Determine the (x, y) coordinate at the center of the cell enclosing the given text.  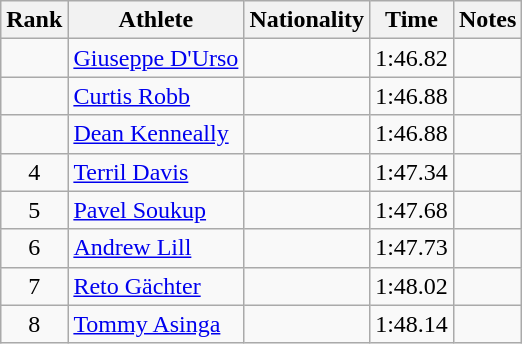
Tommy Asinga (156, 324)
8 (34, 324)
Giuseppe D'Urso (156, 58)
Rank (34, 20)
Andrew Lill (156, 248)
6 (34, 248)
1:47.68 (412, 210)
Curtis Robb (156, 96)
1:48.02 (412, 286)
5 (34, 210)
Reto Gächter (156, 286)
Notes (487, 20)
Pavel Soukup (156, 210)
1:47.73 (412, 248)
Dean Kenneally (156, 134)
4 (34, 172)
1:47.34 (412, 172)
Nationality (307, 20)
1:46.82 (412, 58)
Terril Davis (156, 172)
Time (412, 20)
1:48.14 (412, 324)
7 (34, 286)
Athlete (156, 20)
